Provide the (X, Y) coordinate of the cell's center where the given text is located.  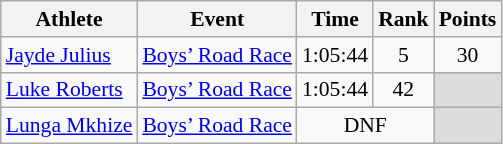
42 (404, 90)
DNF (366, 126)
Jayde Julius (70, 55)
Lunga Mkhize (70, 126)
Event (217, 19)
30 (468, 55)
Rank (404, 19)
Luke Roberts (70, 90)
Athlete (70, 19)
Time (335, 19)
5 (404, 55)
Points (468, 19)
